Capture the cell that displays the provided text and extract its [x, y] central coordinate. 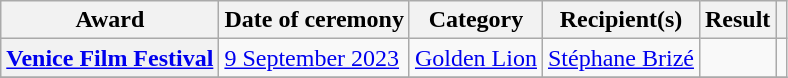
Venice Film Festival [110, 58]
Stéphane Brizé [620, 58]
Golden Lion [476, 58]
Result [737, 20]
Recipient(s) [620, 20]
9 September 2023 [314, 58]
Date of ceremony [314, 20]
Category [476, 20]
Award [110, 20]
